Capture the cell that displays the provided text and extract its (X, Y) central coordinate. 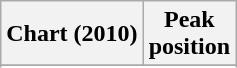
Chart (2010) (72, 34)
Peakposition (189, 34)
